Return the [x, y] coordinate for the center point of the cell that contains the specified text.  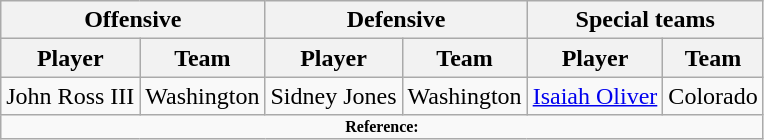
John Ross III [70, 96]
Colorado [713, 96]
Special teams [645, 20]
Defensive [396, 20]
Isaiah Oliver [595, 96]
Reference: [382, 127]
Offensive [133, 20]
Sidney Jones [334, 96]
